Output the (x, y) coordinate of the center of the cell containing the given text.  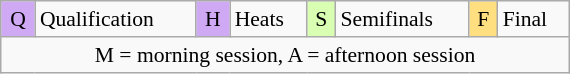
F (484, 19)
Qualification (116, 19)
Semifinals (402, 19)
Q (18, 19)
Final (534, 19)
Heats (268, 19)
S (322, 19)
M = morning session, A = afternoon session (284, 54)
H (212, 19)
